Provide the [X, Y] coordinate of the cell's center where the given text is located.  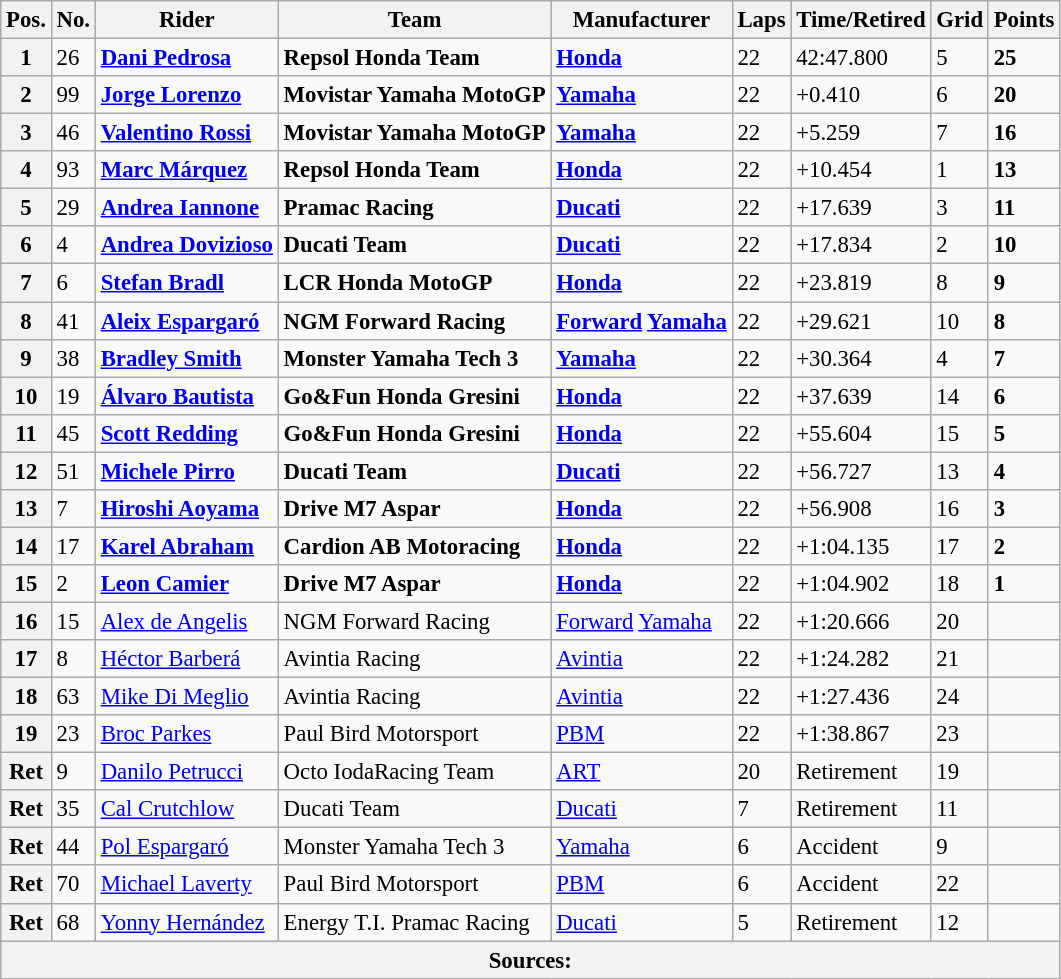
46 [73, 133]
+30.364 [861, 358]
Aleix Espargaró [186, 321]
35 [73, 809]
+56.908 [861, 509]
+1:27.436 [861, 697]
+29.621 [861, 321]
+23.819 [861, 283]
Scott Redding [186, 433]
Dani Pedrosa [186, 58]
Michael Laverty [186, 885]
Manufacturer [642, 20]
Mike Di Meglio [186, 697]
26 [73, 58]
LCR Honda MotoGP [414, 283]
Jorge Lorenzo [186, 95]
+10.454 [861, 170]
Points [1024, 20]
+1:04.902 [861, 584]
No. [73, 20]
Pol Espargaró [186, 847]
+37.639 [861, 396]
Time/Retired [861, 20]
Danilo Petrucci [186, 772]
Héctor Barberá [186, 659]
Alex de Angelis [186, 621]
70 [73, 885]
Álvaro Bautista [186, 396]
Pramac Racing [414, 208]
Cardion AB Motoracing [414, 546]
Yonny Hernández [186, 922]
+1:38.867 [861, 734]
Bradley Smith [186, 358]
93 [73, 170]
Andrea Dovizioso [186, 245]
25 [1024, 58]
63 [73, 697]
+1:04.135 [861, 546]
51 [73, 471]
29 [73, 208]
+5.259 [861, 133]
Team [414, 20]
Laps [762, 20]
Valentino Rossi [186, 133]
21 [960, 659]
+0.410 [861, 95]
Cal Crutchlow [186, 809]
38 [73, 358]
Pos. [26, 20]
45 [73, 433]
ART [642, 772]
99 [73, 95]
+1:24.282 [861, 659]
+17.834 [861, 245]
+55.604 [861, 433]
42:47.800 [861, 58]
Octo IodaRacing Team [414, 772]
44 [73, 847]
+1:20.666 [861, 621]
68 [73, 922]
Grid [960, 20]
Rider [186, 20]
41 [73, 321]
Stefan Bradl [186, 283]
Michele Pirro [186, 471]
+56.727 [861, 471]
Sources: [530, 960]
Marc Márquez [186, 170]
Leon Camier [186, 584]
Broc Parkes [186, 734]
Hiroshi Aoyama [186, 509]
Andrea Iannone [186, 208]
24 [960, 697]
Karel Abraham [186, 546]
Energy T.I. Pramac Racing [414, 922]
+17.639 [861, 208]
